Return (x, y) of the center of cell containing provided text 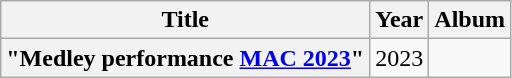
Album (470, 20)
2023 (400, 58)
Title (186, 20)
"Medley performance MAC 2023" (186, 58)
Year (400, 20)
